Return (X, Y) of the center of cell containing provided text 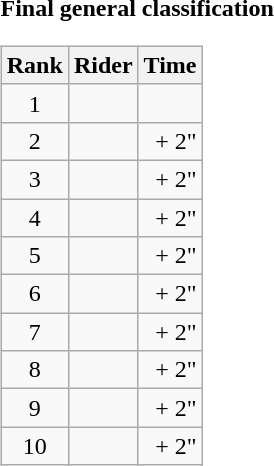
10 (34, 446)
3 (34, 179)
5 (34, 256)
Time (170, 65)
7 (34, 332)
4 (34, 217)
9 (34, 408)
8 (34, 370)
Rider (103, 65)
2 (34, 141)
Rank (34, 65)
1 (34, 103)
6 (34, 294)
